For the text-containing cell, return its midpoint in [X, Y] coordinate format. 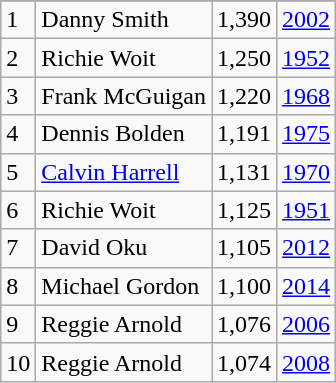
1,131 [244, 172]
1952 [306, 58]
1975 [306, 134]
9 [18, 324]
2002 [306, 20]
1968 [306, 96]
1,390 [244, 20]
1,220 [244, 96]
1,100 [244, 286]
1,125 [244, 210]
1,074 [244, 362]
1,191 [244, 134]
1,076 [244, 324]
1 [18, 20]
2012 [306, 248]
2014 [306, 286]
2006 [306, 324]
1951 [306, 210]
1970 [306, 172]
David Oku [124, 248]
7 [18, 248]
3 [18, 96]
4 [18, 134]
2 [18, 58]
1,105 [244, 248]
Dennis Bolden [124, 134]
2008 [306, 362]
1,250 [244, 58]
Michael Gordon [124, 286]
Calvin Harrell [124, 172]
8 [18, 286]
5 [18, 172]
10 [18, 362]
Frank McGuigan [124, 96]
Danny Smith [124, 20]
6 [18, 210]
